For the text-containing cell, return its midpoint in [x, y] coordinate format. 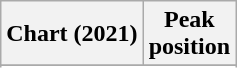
Peakposition [189, 34]
Chart (2021) [72, 34]
